Identify which cell holds the provided text, then report its (x, y) central coordinate. 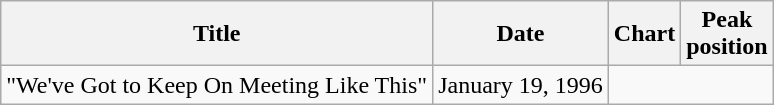
January 19, 1996 (521, 85)
Chart (644, 34)
Title (217, 34)
Peakposition (727, 34)
"We've Got to Keep On Meeting Like This" (217, 85)
Date (521, 34)
